Return the (X, Y) coordinate for the center point of the cell that contains the specified text.  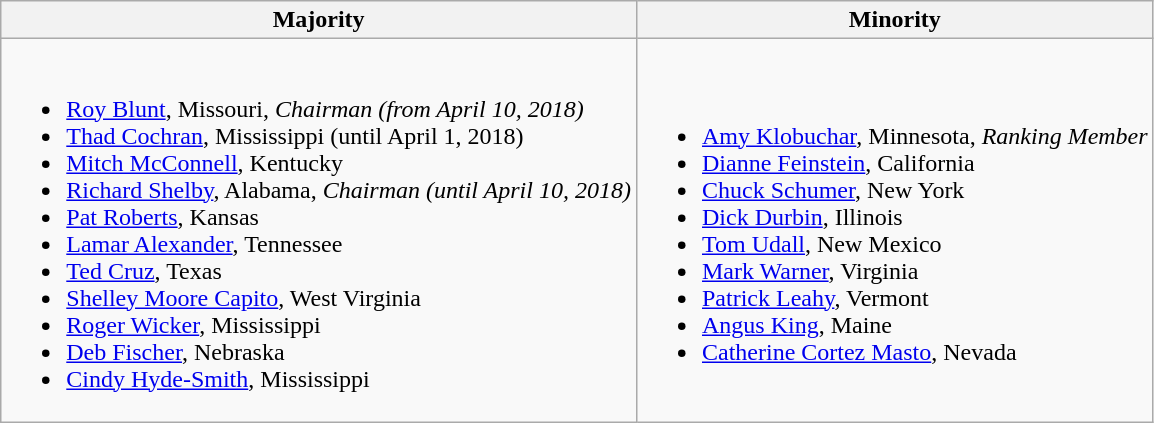
Minority (894, 20)
Majority (319, 20)
